Search for the cell housing the specified text and yield its (x, y) center coordinate. 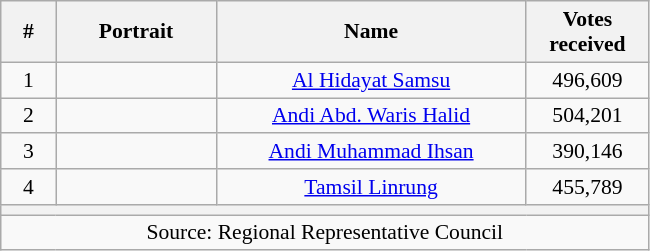
Al Hidayat Samsu (371, 80)
Portrait (136, 32)
4 (28, 187)
# (28, 32)
Votes received (588, 32)
390,146 (588, 152)
3 (28, 152)
2 (28, 116)
Source: Regional Representative Council (325, 233)
Tamsil Linrung (371, 187)
504,201 (588, 116)
Name (371, 32)
1 (28, 80)
Andi Abd. Waris Halid (371, 116)
455,789 (588, 187)
496,609 (588, 80)
Andi Muhammad Ihsan (371, 152)
